For the text-containing cell, return its midpoint in [x, y] coordinate format. 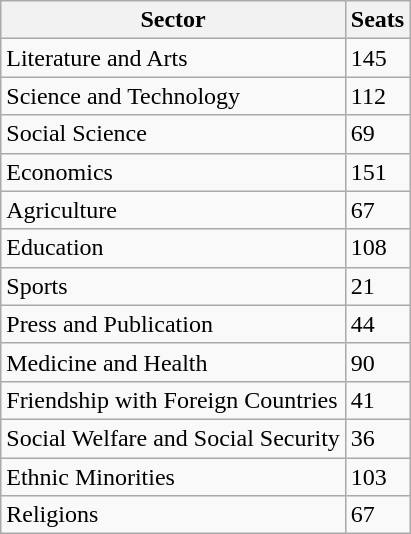
36 [377, 438]
108 [377, 248]
Medicine and Health [174, 362]
Social Science [174, 134]
Science and Technology [174, 96]
Sports [174, 286]
151 [377, 172]
Press and Publication [174, 324]
21 [377, 286]
Seats [377, 20]
69 [377, 134]
41 [377, 400]
90 [377, 362]
Sector [174, 20]
103 [377, 477]
Economics [174, 172]
Education [174, 248]
112 [377, 96]
Friendship with Foreign Countries [174, 400]
Ethnic Minorities [174, 477]
44 [377, 324]
145 [377, 58]
Agriculture [174, 210]
Religions [174, 515]
Literature and Arts [174, 58]
Social Welfare and Social Security [174, 438]
